Provide the [X, Y] coordinate of the cell's center where the given text is located.  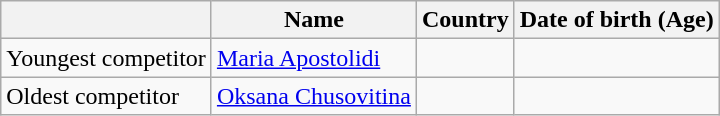
Oldest competitor [106, 96]
Youngest competitor [106, 58]
Maria Apostolidi [314, 58]
Name [314, 20]
Date of birth (Age) [616, 20]
Oksana Chusovitina [314, 96]
Country [465, 20]
